Output the (X, Y) coordinate of the center of the cell containing the given text.  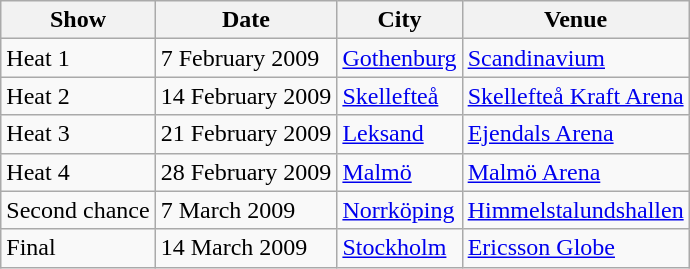
Heat 3 (78, 134)
28 February 2009 (246, 172)
Scandinavium (576, 58)
Ericsson Globe (576, 248)
Show (78, 20)
Date (246, 20)
Heat 4 (78, 172)
21 February 2009 (246, 134)
Malmö Arena (576, 172)
7 February 2009 (246, 58)
Venue (576, 20)
Leksand (400, 134)
Final (78, 248)
Skellefteå (400, 96)
City (400, 20)
14 March 2009 (246, 248)
Skellefteå Kraft Arena (576, 96)
Second chance (78, 210)
Ejendals Arena (576, 134)
Stockholm (400, 248)
7 March 2009 (246, 210)
14 February 2009 (246, 96)
Malmö (400, 172)
Himmelstalundshallen (576, 210)
Norrköping (400, 210)
Gothenburg (400, 58)
Heat 2 (78, 96)
Heat 1 (78, 58)
